Output the (X, Y) coordinate of the center of the cell containing the given text.  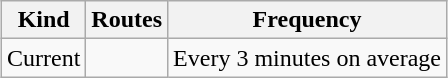
Current (43, 58)
Kind (43, 20)
Routes (127, 20)
Frequency (308, 20)
Every 3 minutes on average (308, 58)
